Scan for the cell matching the given text and deliver its (x, y) coordinate at center. 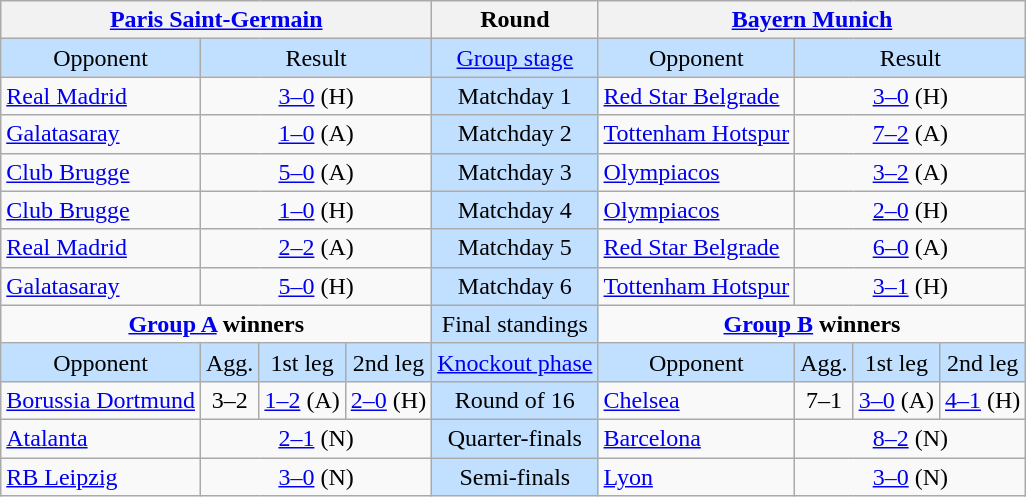
Round (515, 20)
Lyon (696, 477)
6–0 (A) (910, 248)
2–1 (N) (316, 438)
Group B winners (812, 324)
Matchday 1 (515, 96)
Borussia Dortmund (101, 400)
5–0 (H) (316, 286)
Knockout phase (515, 362)
4–1 (H) (983, 400)
3–2 (229, 400)
RB Leipzig (101, 477)
8–2 (N) (910, 438)
Barcelona (696, 438)
3–2 (A) (910, 172)
1–0 (A) (316, 134)
Bayern Munich (812, 20)
1–0 (H) (316, 210)
Atalanta (101, 438)
7–1 (824, 400)
Matchday 4 (515, 210)
Chelsea (696, 400)
Semi-finals (515, 477)
Matchday 5 (515, 248)
3–1 (H) (910, 286)
Group stage (515, 58)
Final standings (515, 324)
Round of 16 (515, 400)
2–2 (A) (316, 248)
Group A winners (216, 324)
3–0 (A) (896, 400)
5–0 (A) (316, 172)
Matchday 6 (515, 286)
7–2 (A) (910, 134)
1–2 (A) (302, 400)
Paris Saint-Germain (216, 20)
Matchday 3 (515, 172)
Quarter-finals (515, 438)
Matchday 2 (515, 134)
